For the text-containing cell, return its midpoint in [X, Y] coordinate format. 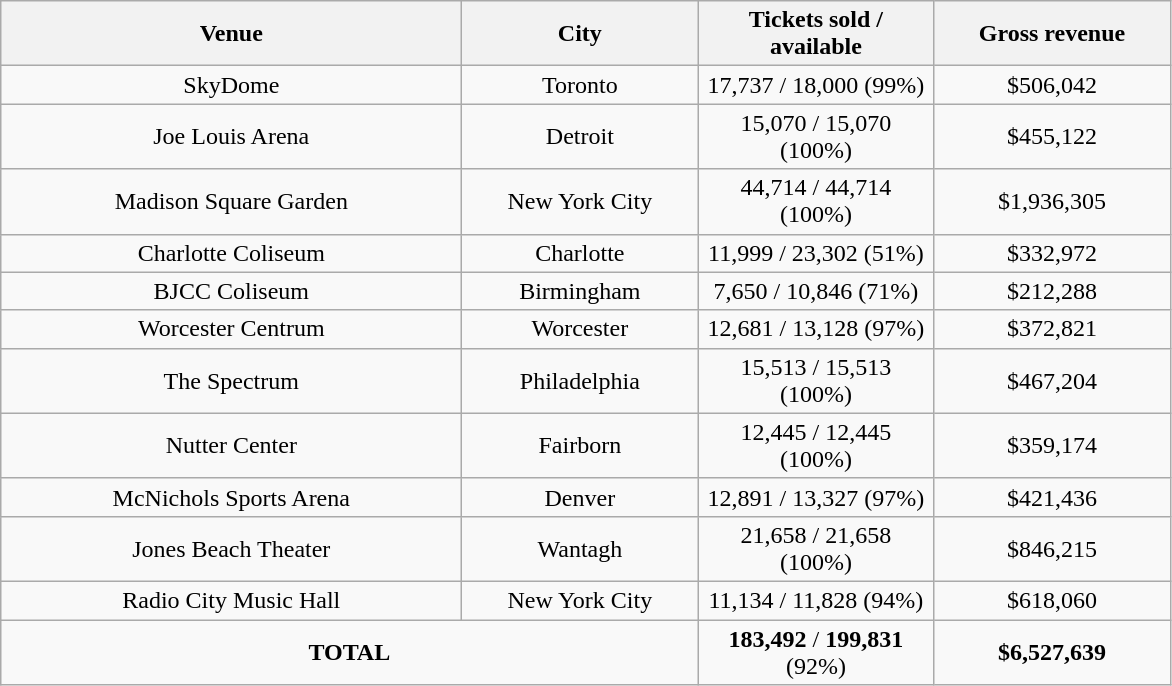
$332,972 [1052, 253]
Tickets sold / available [816, 34]
Detroit [580, 136]
44,714 / 44,714 (100%) [816, 202]
$618,060 [1052, 600]
$6,527,639 [1052, 652]
Toronto [580, 85]
Radio City Music Hall [232, 600]
BJCC Coliseum [232, 291]
$359,174 [1052, 446]
$212,288 [1052, 291]
Jones Beach Theater [232, 548]
Fairborn [580, 446]
Birmingham [580, 291]
21,658 / 21,658 (100%) [816, 548]
$421,436 [1052, 497]
$372,821 [1052, 329]
Venue [232, 34]
$1,936,305 [1052, 202]
The Spectrum [232, 380]
7,650 / 10,846 (71%) [816, 291]
15,070 / 15,070 (100%) [816, 136]
12,681 / 13,128 (97%) [816, 329]
McNichols Sports Arena [232, 497]
11,134 / 11,828 (94%) [816, 600]
$506,042 [1052, 85]
15,513 / 15,513 (100%) [816, 380]
Worcester [580, 329]
SkyDome [232, 85]
12,445 / 12,445 (100%) [816, 446]
Charlotte [580, 253]
Worcester Centrum [232, 329]
Wantagh [580, 548]
17,737 / 18,000 (99%) [816, 85]
11,999 / 23,302 (51%) [816, 253]
Denver [580, 497]
Charlotte Coliseum [232, 253]
12,891 / 13,327 (97%) [816, 497]
TOTAL [350, 652]
$455,122 [1052, 136]
$467,204 [1052, 380]
Madison Square Garden [232, 202]
183,492 / 199,831 (92%) [816, 652]
$846,215 [1052, 548]
Joe Louis Arena [232, 136]
Philadelphia [580, 380]
Gross revenue [1052, 34]
City [580, 34]
Nutter Center [232, 446]
